Pinpoint the cell where the given text exists, returning its (x, y) midpoint coordinate. 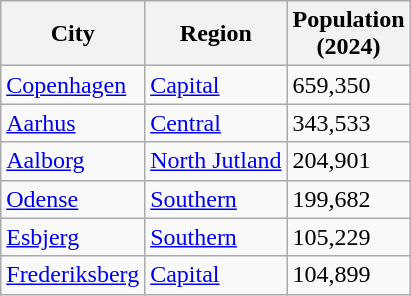
343,533 (348, 123)
City (73, 34)
Central (216, 123)
204,901 (348, 161)
Odense (73, 199)
Aalborg (73, 161)
Region (216, 34)
199,682 (348, 199)
Esbjerg (73, 237)
Population(2024) (348, 34)
105,229 (348, 237)
North Jutland (216, 161)
104,899 (348, 275)
Copenhagen (73, 85)
659,350 (348, 85)
Frederiksberg (73, 275)
Aarhus (73, 123)
